Capture the cell that displays the provided text and extract its [x, y] central coordinate. 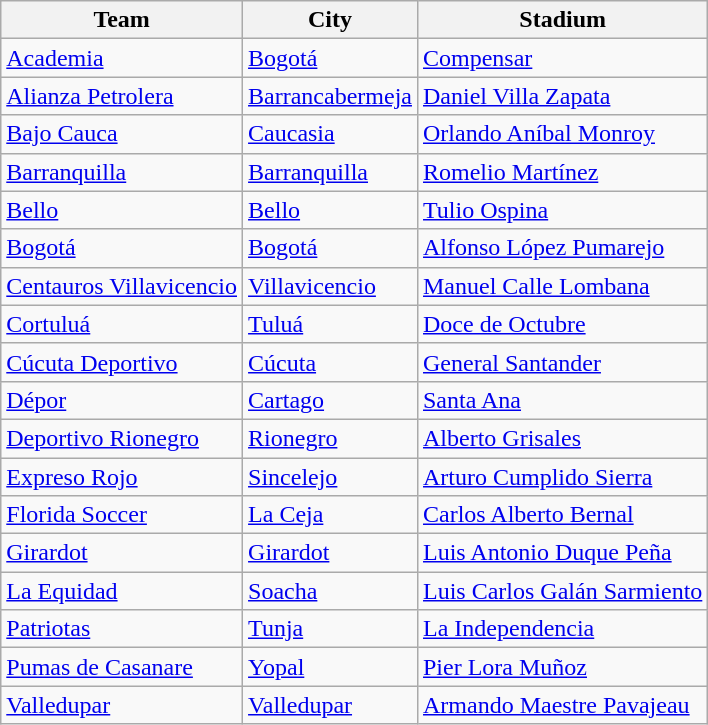
Cortuluá [122, 324]
Tulio Ospina [562, 210]
Rionegro [330, 438]
Romelio Martínez [562, 172]
Dépor [122, 400]
Armando Maestre Pavajeau [562, 705]
La Equidad [122, 591]
Tunja [330, 629]
Daniel Villa Zapata [562, 96]
Doce de Octubre [562, 324]
Pumas de Casanare [122, 667]
Orlando Aníbal Monroy [562, 134]
Compensar [562, 58]
Alianza Petrolera [122, 96]
Arturo Cumplido Sierra [562, 477]
Yopal [330, 667]
Caucasia [330, 134]
Academia [122, 58]
Bajo Cauca [122, 134]
Team [122, 20]
Cúcuta Deportivo [122, 362]
Deportivo Rionegro [122, 438]
Cartago [330, 400]
La Independencia [562, 629]
Tuluá [330, 324]
Pier Lora Muñoz [562, 667]
Luis Carlos Galán Sarmiento [562, 591]
Soacha [330, 591]
Centauros Villavicencio [122, 286]
Florida Soccer [122, 515]
Patriotas [122, 629]
La Ceja [330, 515]
Villavicencio [330, 286]
City [330, 20]
Carlos Alberto Bernal [562, 515]
Cúcuta [330, 362]
Alberto Grisales [562, 438]
Alfonso López Pumarejo [562, 248]
Barrancabermeja [330, 96]
Manuel Calle Lombana [562, 286]
Stadium [562, 20]
Luis Antonio Duque Peña [562, 553]
General Santander [562, 362]
Expreso Rojo [122, 477]
Santa Ana [562, 400]
Sincelejo [330, 477]
